From the cell containing the given text, extract its center point as (X, Y) coordinate. 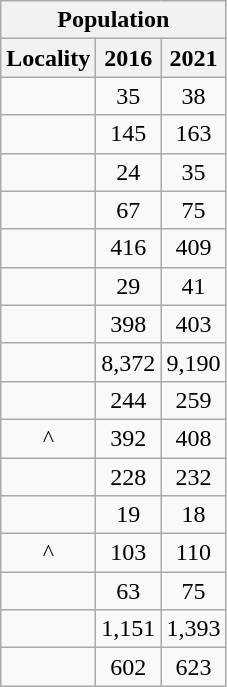
110 (194, 553)
623 (194, 667)
41 (194, 286)
2021 (194, 58)
392 (128, 438)
24 (128, 172)
19 (128, 515)
29 (128, 286)
259 (194, 400)
63 (128, 591)
398 (128, 324)
103 (128, 553)
244 (128, 400)
Population (114, 20)
409 (194, 248)
2016 (128, 58)
228 (128, 477)
408 (194, 438)
9,190 (194, 362)
8,372 (128, 362)
1,393 (194, 629)
18 (194, 515)
1,151 (128, 629)
163 (194, 134)
602 (128, 667)
67 (128, 210)
38 (194, 96)
403 (194, 324)
232 (194, 477)
145 (128, 134)
Locality (48, 58)
416 (128, 248)
